Determine the [x, y] coordinate at the center of the cell enclosing the given text.  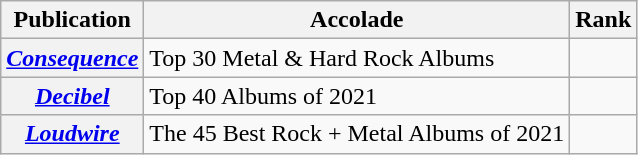
Publication [72, 20]
Consequence [72, 58]
Top 40 Albums of 2021 [357, 96]
The 45 Best Rock + Metal Albums of 2021 [357, 134]
Top 30 Metal & Hard Rock Albums [357, 58]
Decibel [72, 96]
Rank [604, 20]
Accolade [357, 20]
Loudwire [72, 134]
